Detect which cell encompasses the target text, then output its (X, Y) center coordinate. 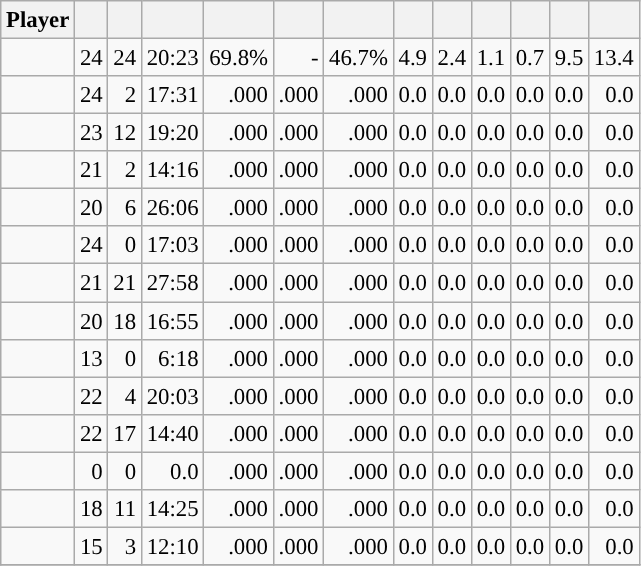
46.7% (358, 58)
26:06 (172, 208)
6 (124, 208)
4 (124, 396)
20:03 (172, 396)
0.7 (530, 58)
16:55 (172, 321)
6:18 (172, 358)
- (298, 58)
69.8% (238, 58)
15 (92, 546)
14:25 (172, 509)
17:31 (172, 95)
11 (124, 509)
Player (38, 20)
9.5 (568, 58)
12 (124, 133)
17:03 (172, 245)
23 (92, 133)
17 (124, 433)
4.9 (412, 58)
13.4 (614, 58)
1.1 (490, 58)
13 (92, 358)
12:10 (172, 546)
27:58 (172, 283)
20:23 (172, 58)
19:20 (172, 133)
3 (124, 546)
14:16 (172, 170)
2.4 (452, 58)
14:40 (172, 433)
